From the cell containing the given text, extract its center point as (X, Y) coordinate. 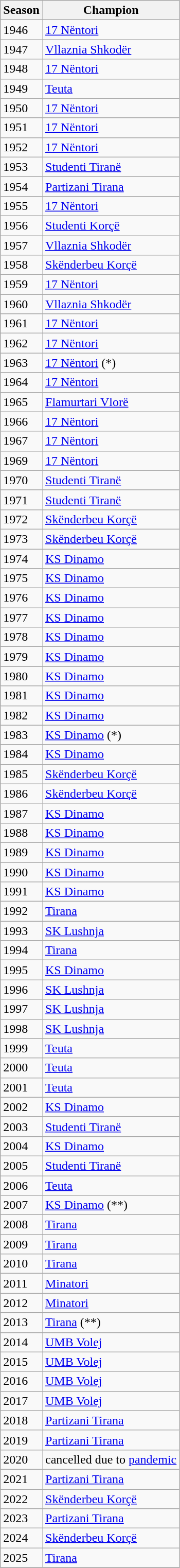
2015 (22, 1362)
1974 (22, 558)
2018 (22, 1420)
1976 (22, 598)
1987 (22, 813)
1980 (22, 676)
2017 (22, 1401)
1975 (22, 578)
KS Dinamo (**) (111, 1205)
2016 (22, 1381)
2021 (22, 1479)
KS Dinamo (*) (111, 735)
Champion (111, 10)
1988 (22, 833)
2013 (22, 1323)
1967 (22, 441)
1960 (22, 304)
17 Nëntori (*) (111, 363)
1966 (22, 421)
1951 (22, 128)
1949 (22, 89)
2011 (22, 1283)
1973 (22, 539)
1985 (22, 774)
1958 (22, 265)
1995 (22, 970)
1991 (22, 892)
1953 (22, 167)
2010 (22, 1264)
1989 (22, 852)
1977 (22, 618)
2020 (22, 1459)
1970 (22, 480)
1997 (22, 1009)
1955 (22, 206)
1999 (22, 1048)
2025 (22, 1558)
1984 (22, 754)
1998 (22, 1029)
2022 (22, 1499)
Studenti Korçë (111, 225)
1982 (22, 715)
2002 (22, 1107)
2024 (22, 1538)
1978 (22, 637)
1965 (22, 402)
1963 (22, 363)
1992 (22, 911)
2001 (22, 1087)
1983 (22, 735)
Tirana (**) (111, 1323)
2000 (22, 1068)
2008 (22, 1225)
1946 (22, 30)
1986 (22, 794)
1996 (22, 990)
1957 (22, 245)
1956 (22, 225)
2009 (22, 1244)
2007 (22, 1205)
1948 (22, 69)
2005 (22, 1166)
2003 (22, 1126)
2019 (22, 1440)
1947 (22, 49)
1971 (22, 500)
2012 (22, 1303)
Season (22, 10)
1994 (22, 950)
1959 (22, 285)
1993 (22, 931)
2006 (22, 1185)
1962 (22, 343)
2014 (22, 1342)
Flamurtari Vlorë (111, 402)
1990 (22, 872)
1961 (22, 324)
1981 (22, 696)
1952 (22, 147)
1954 (22, 186)
1950 (22, 108)
2023 (22, 1519)
1972 (22, 519)
cancelled due to pandemic (111, 1459)
1979 (22, 657)
1964 (22, 382)
1969 (22, 461)
2004 (22, 1146)
